Find where the given text appears and provide that cell's center as [x, y] coordinate. 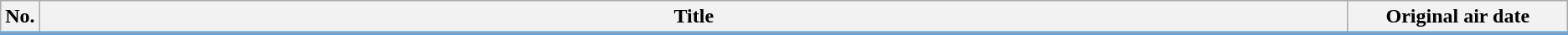
No. [20, 17]
Title [694, 17]
Original air date [1457, 17]
